Provide the (X, Y) coordinate of the cell's center where the given text is located.  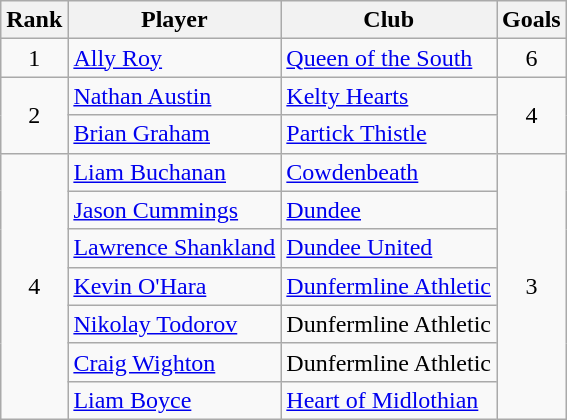
2 (34, 115)
Dundee United (389, 248)
6 (531, 58)
Kevin O'Hara (174, 286)
Club (389, 20)
Lawrence Shankland (174, 248)
Brian Graham (174, 134)
Goals (531, 20)
Partick Thistle (389, 134)
Craig Wighton (174, 362)
3 (531, 286)
Liam Boyce (174, 400)
Liam Buchanan (174, 172)
Nathan Austin (174, 96)
1 (34, 58)
Player (174, 20)
Dundee (389, 210)
Jason Cummings (174, 210)
Cowdenbeath (389, 172)
Ally Roy (174, 58)
Nikolay Todorov (174, 324)
Heart of Midlothian (389, 400)
Kelty Hearts (389, 96)
Rank (34, 20)
Queen of the South (389, 58)
